Identify which cell holds the provided text, then report its [X, Y] central coordinate. 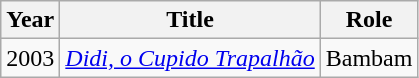
Bambam [369, 58]
Didi, o Cupido Trapalhão [190, 58]
Year [30, 20]
2003 [30, 58]
Role [369, 20]
Title [190, 20]
